Output the (x, y) coordinate of the center of the cell containing the given text.  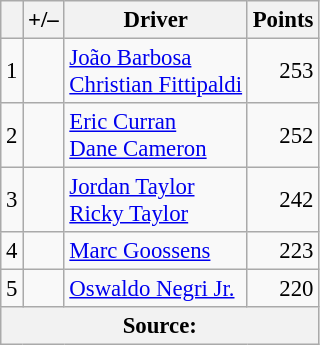
1 (12, 72)
3 (12, 200)
Marc Goossens (156, 251)
2 (12, 136)
252 (282, 136)
+/– (44, 20)
242 (282, 200)
Oswaldo Negri Jr. (156, 289)
Driver (156, 20)
5 (12, 289)
223 (282, 251)
4 (12, 251)
Jordan Taylor Ricky Taylor (156, 200)
João Barbosa Christian Fittipaldi (156, 72)
Points (282, 20)
Eric Curran Dane Cameron (156, 136)
253 (282, 72)
220 (282, 289)
